Locate the cell with the specified text and output its [X, Y] center coordinate. 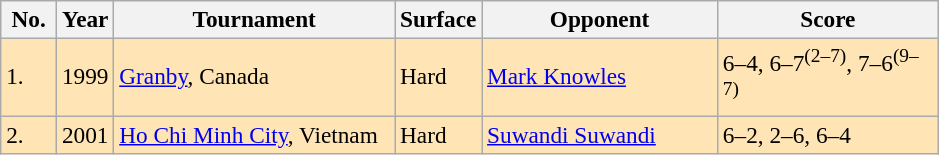
2. [29, 134]
6–2, 2–6, 6–4 [828, 134]
Granby, Canada [254, 76]
Tournament [254, 19]
2001 [86, 134]
6–4, 6–7(2–7), 7–6(9–7) [828, 76]
No. [29, 19]
1. [29, 76]
Opponent [600, 19]
Ho Chi Minh City, Vietnam [254, 134]
Year [86, 19]
Surface [438, 19]
Score [828, 19]
Mark Knowles [600, 76]
Suwandi Suwandi [600, 134]
1999 [86, 76]
